Identify which cell holds the provided text, then report its (X, Y) central coordinate. 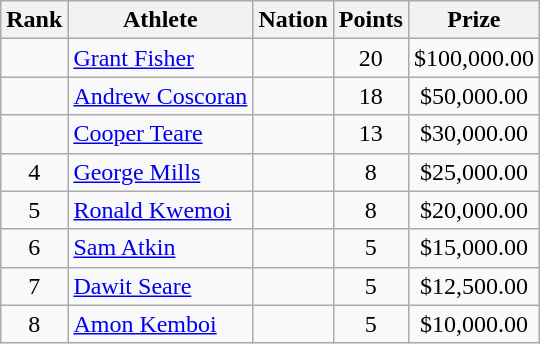
Prize (474, 20)
Nation (293, 20)
$12,500.00 (474, 286)
Grant Fisher (160, 58)
Ronald Kwemoi (160, 210)
$25,000.00 (474, 172)
$10,000.00 (474, 324)
Cooper Teare (160, 134)
Points (370, 20)
13 (370, 134)
George Mills (160, 172)
Andrew Coscoran (160, 96)
4 (34, 172)
$15,000.00 (474, 248)
Athlete (160, 20)
Amon Kemboi (160, 324)
$100,000.00 (474, 58)
20 (370, 58)
18 (370, 96)
7 (34, 286)
Dawit Seare (160, 286)
Sam Atkin (160, 248)
$50,000.00 (474, 96)
$30,000.00 (474, 134)
6 (34, 248)
$20,000.00 (474, 210)
Rank (34, 20)
